Detect which cell encompasses the target text, then output its [x, y] center coordinate. 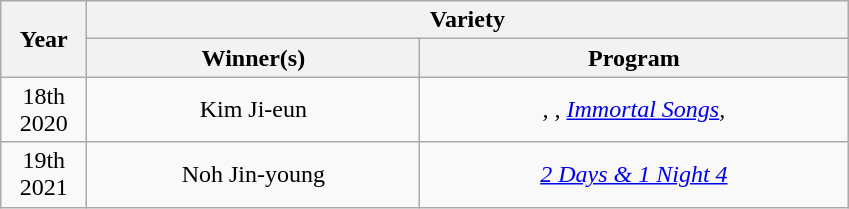
Year [44, 39]
Winner(s) [254, 58]
Variety [468, 20]
Noh Jin-young [254, 174]
18th2020 [44, 110]
Kim Ji-eun [254, 110]
2 Days & 1 Night 4 [634, 174]
19th2021 [44, 174]
, , Immortal Songs, [634, 110]
Program [634, 58]
